Locate the cell with the specified text and output its (x, y) center coordinate. 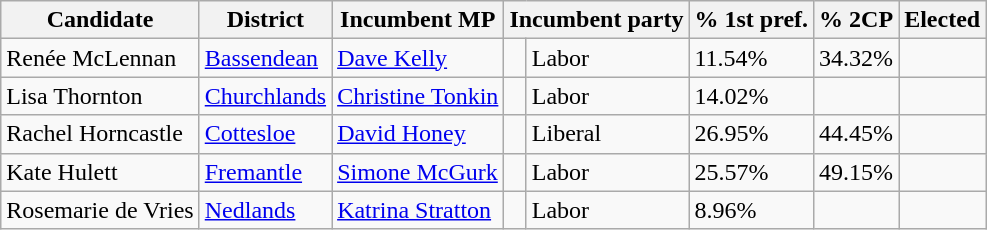
Rosemarie de Vries (100, 210)
Elected (942, 20)
Christine Tonkin (418, 96)
Bassendean (265, 58)
David Honey (418, 134)
Rachel Horncastle (100, 134)
Katrina Stratton (418, 210)
34.32% (856, 58)
% 1st pref. (752, 20)
49.15% (856, 172)
Churchlands (265, 96)
Incumbent MP (418, 20)
11.54% (752, 58)
Kate Hulett (100, 172)
Nedlands (265, 210)
44.45% (856, 134)
District (265, 20)
Fremantle (265, 172)
Lisa Thornton (100, 96)
Incumbent party (596, 20)
8.96% (752, 210)
14.02% (752, 96)
25.57% (752, 172)
Renée McLennan (100, 58)
26.95% (752, 134)
% 2CP (856, 20)
Simone McGurk (418, 172)
Candidate (100, 20)
Cottesloe (265, 134)
Dave Kelly (418, 58)
Liberal (608, 134)
